Pinpoint the cell where the given text exists, returning its (x, y) midpoint coordinate. 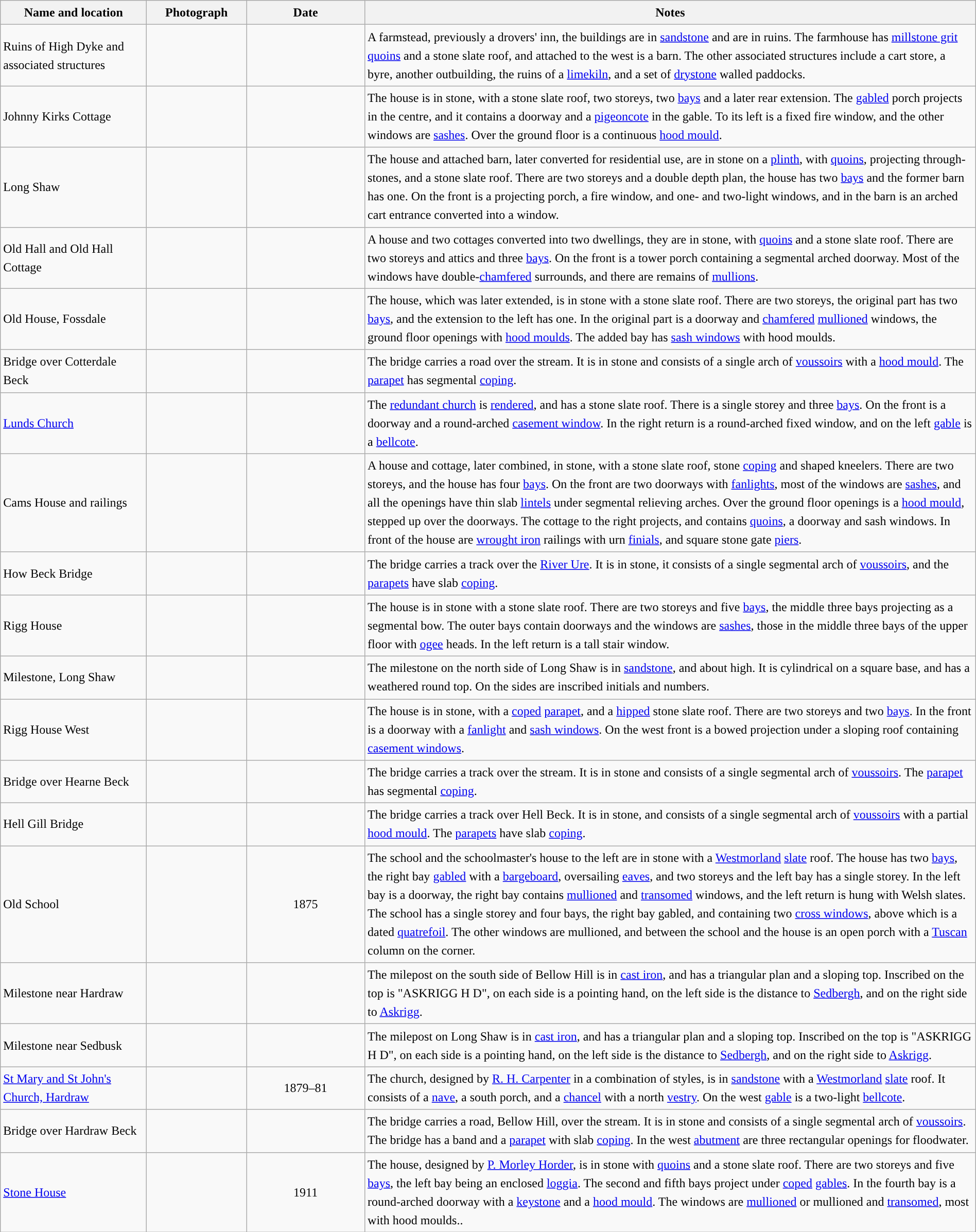
Cams House and railings (74, 502)
How Beck Bridge (74, 574)
St Mary and St John's Church, Hardraw (74, 1088)
1879–81 (306, 1088)
Long Shaw (74, 187)
Lunds Church (74, 423)
Notes (670, 12)
Date (306, 12)
1911 (306, 1192)
Milestone, Long Shaw (74, 678)
Old Hall and Old Hall Cottage (74, 257)
Bridge over Hardraw Beck (74, 1131)
Hell Gill Bridge (74, 825)
Old School (74, 904)
Stone House (74, 1192)
Rigg House (74, 625)
1875 (306, 904)
The bridge carries a track over the stream. It is in stone and consists of a single segmental arch of voussoirs. The parapet has segmental coping. (670, 782)
Old House, Fossdale (74, 319)
Bridge over Hearne Beck (74, 782)
Rigg House West (74, 730)
Ruins of High Dyke and associated structures (74, 56)
Milestone near Hardraw (74, 994)
Milestone near Sedbusk (74, 1045)
Name and location (74, 12)
Bridge over Cotterdale Beck (74, 371)
Photograph (197, 12)
Johnny Kirks Cottage (74, 116)
